Locate the cell with the specified text and output its [x, y] center coordinate. 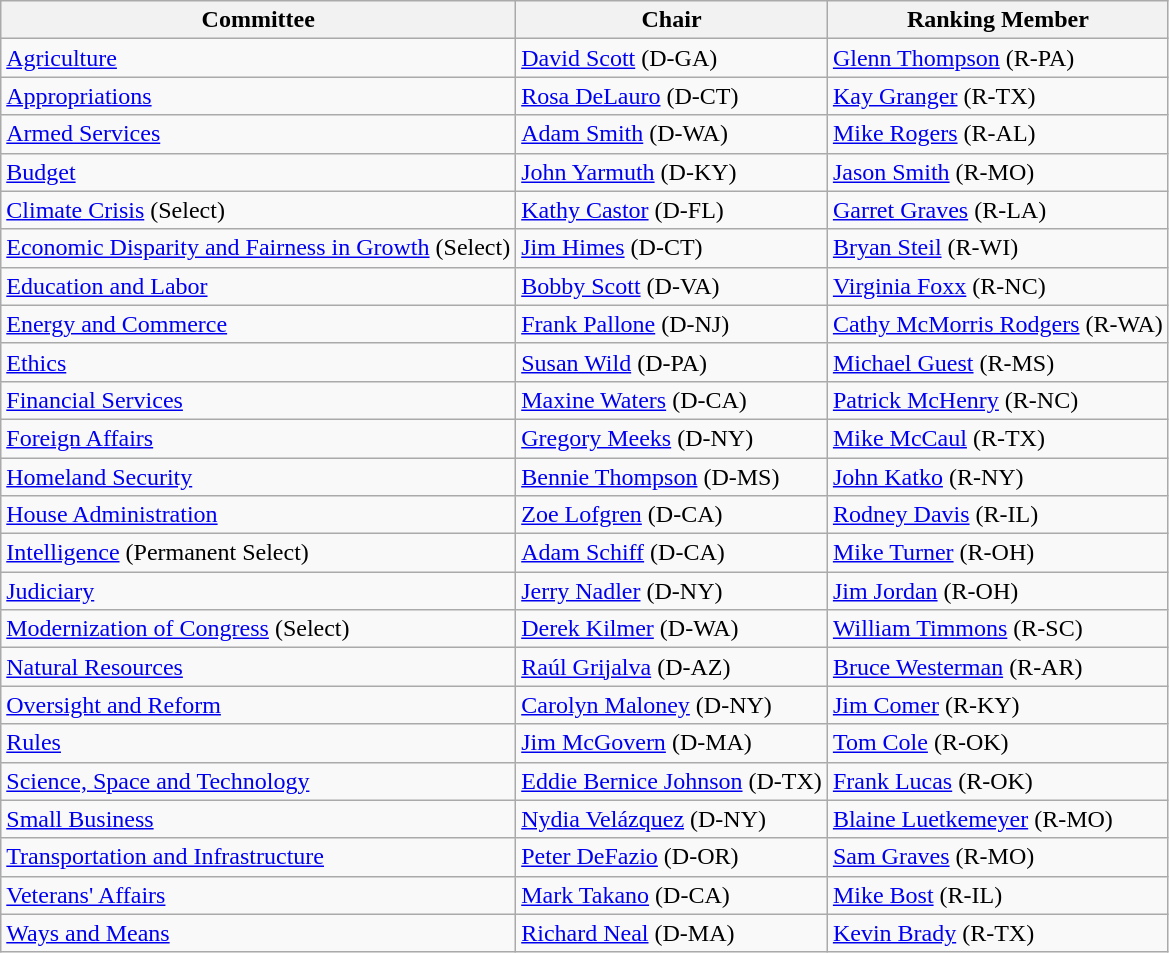
Mike Bost (R-IL) [998, 895]
Committee [258, 20]
Climate Crisis (Select) [258, 210]
Bruce Westerman (R-AR) [998, 667]
Modernization of Congress (Select) [258, 629]
Appropriations [258, 96]
Susan Wild (D-PA) [672, 362]
Transportation and Infrastructure [258, 857]
Virginia Foxx (R-NC) [998, 286]
Jim Comer (R-KY) [998, 705]
Science, Space and Technology [258, 781]
Zoe Lofgren (D-CA) [672, 515]
David Scott (D-GA) [672, 58]
Cathy McMorris Rodgers (R-WA) [998, 324]
Adam Schiff (D-CA) [672, 553]
Ways and Means [258, 933]
William Timmons (R-SC) [998, 629]
Veterans' Affairs [258, 895]
Nydia Velázquez (D-NY) [672, 819]
Energy and Commerce [258, 324]
Intelligence (Permanent Select) [258, 553]
Adam Smith (D-WA) [672, 134]
Maxine Waters (D-CA) [672, 400]
Jason Smith (R-MO) [998, 172]
Bobby Scott (D-VA) [672, 286]
Jim Himes (D-CT) [672, 248]
Economic Disparity and Fairness in Growth (Select) [258, 248]
Agriculture [258, 58]
Frank Pallone (D-NJ) [672, 324]
John Katko (R-NY) [998, 477]
Bennie Thompson (D-MS) [672, 477]
Michael Guest (R-MS) [998, 362]
Gregory Meeks (D-NY) [672, 438]
Kathy Castor (D-FL) [672, 210]
Rosa DeLauro (D-CT) [672, 96]
Frank Lucas (R-OK) [998, 781]
Rodney Davis (R-IL) [998, 515]
Kevin Brady (R-TX) [998, 933]
Peter DeFazio (D-OR) [672, 857]
Sam Graves (R-MO) [998, 857]
Mark Takano (D-CA) [672, 895]
Jim Jordan (R-OH) [998, 591]
Raúl Grijalva (D-AZ) [672, 667]
Derek Kilmer (D-WA) [672, 629]
John Yarmuth (D-KY) [672, 172]
Jim McGovern (D-MA) [672, 743]
Bryan Steil (R-WI) [998, 248]
Patrick McHenry (R-NC) [998, 400]
Financial Services [258, 400]
Judiciary [258, 591]
Garret Graves (R-LA) [998, 210]
House Administration [258, 515]
Small Business [258, 819]
Kay Granger (R-TX) [998, 96]
Ranking Member [998, 20]
Chair [672, 20]
Ethics [258, 362]
Mike Turner (R-OH) [998, 553]
Mike McCaul (R-TX) [998, 438]
Eddie Bernice Johnson (D-TX) [672, 781]
Tom Cole (R-OK) [998, 743]
Rules [258, 743]
Armed Services [258, 134]
Mike Rogers (R-AL) [998, 134]
Foreign Affairs [258, 438]
Education and Labor [258, 286]
Glenn Thompson (R-PA) [998, 58]
Homeland Security [258, 477]
Jerry Nadler (D-NY) [672, 591]
Budget [258, 172]
Blaine Luetkemeyer (R-MO) [998, 819]
Oversight and Reform [258, 705]
Richard Neal (D-MA) [672, 933]
Carolyn Maloney (D-NY) [672, 705]
Natural Resources [258, 667]
